Pinpoint the cell where the given text exists, returning its [x, y] midpoint coordinate. 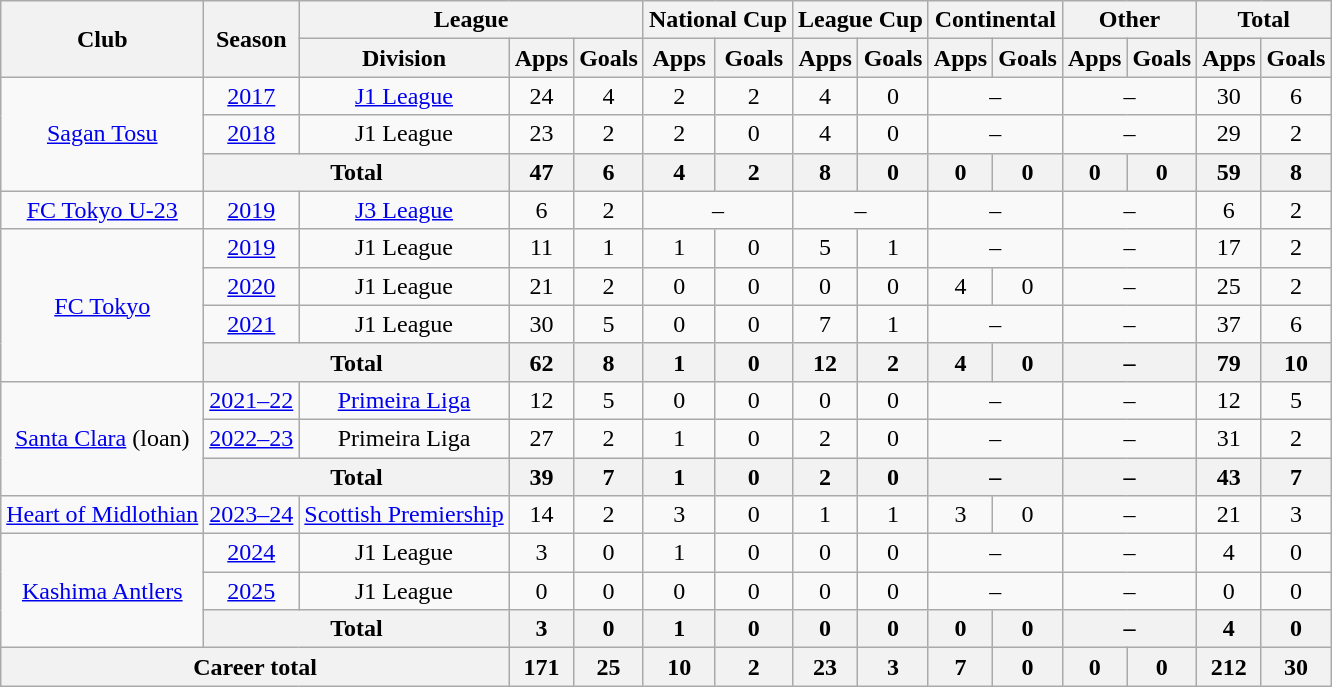
2022–23 [252, 438]
Career total [255, 667]
212 [1229, 667]
Club [102, 39]
29 [1229, 134]
47 [541, 172]
79 [1229, 362]
Santa Clara (loan) [102, 438]
31 [1229, 438]
J3 League [404, 210]
Division [404, 58]
171 [541, 667]
Season [252, 39]
39 [541, 477]
17 [1229, 248]
2018 [252, 134]
2025 [252, 591]
Continental [995, 20]
14 [541, 515]
11 [541, 248]
Sagan Tosu [102, 134]
League Cup [861, 20]
FC Tokyo U-23 [102, 210]
League [472, 20]
Heart of Midlothian [102, 515]
National Cup [718, 20]
Kashima Antlers [102, 591]
24 [541, 96]
2023–24 [252, 515]
62 [541, 362]
27 [541, 438]
2021–22 [252, 400]
Scottish Premiership [404, 515]
37 [1229, 324]
43 [1229, 477]
2020 [252, 286]
2024 [252, 553]
2017 [252, 96]
Other [1129, 20]
59 [1229, 172]
2021 [252, 324]
FC Tokyo [102, 305]
